Provide the (x, y) coordinate of the cell's center where the given text is located.  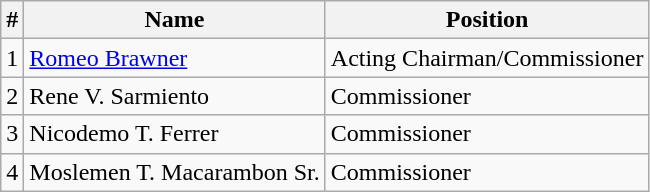
3 (12, 134)
Rene V. Sarmiento (174, 96)
# (12, 20)
Position (487, 20)
Name (174, 20)
1 (12, 58)
2 (12, 96)
Nicodemo T. Ferrer (174, 134)
Romeo Brawner (174, 58)
Moslemen T. Macarambon Sr. (174, 172)
Acting Chairman/Commissioner (487, 58)
4 (12, 172)
